From the cell containing the given text, extract its center point as (x, y) coordinate. 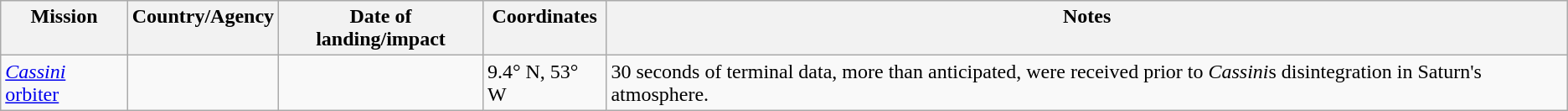
Country/Agency (203, 29)
Coordinates (544, 29)
Cassini orbiter (64, 82)
Notes (1087, 29)
30 seconds of terminal data, more than anticipated, were received prior to Cassinis disintegration in Saturn's atmosphere. (1087, 82)
9.4° N, 53° W (544, 82)
Mission (64, 29)
Date of landing/impact (381, 29)
